Detect which cell encompasses the target text, then output its (x, y) center coordinate. 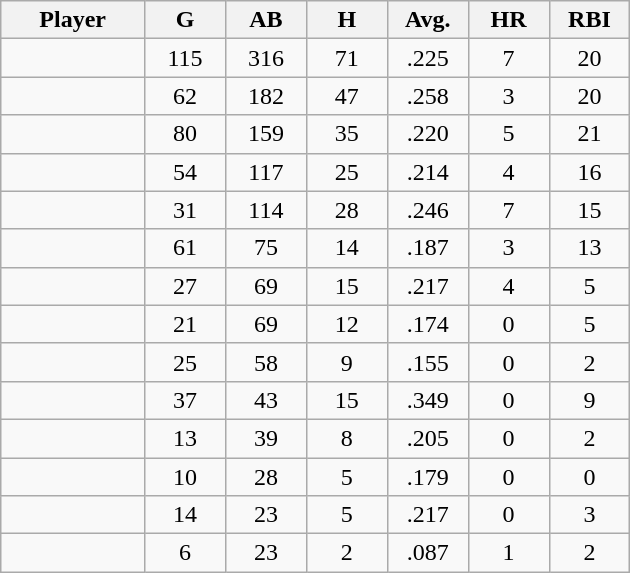
35 (346, 134)
10 (186, 477)
159 (266, 134)
.225 (428, 58)
1 (508, 553)
.179 (428, 477)
47 (346, 96)
G (186, 20)
.220 (428, 134)
58 (266, 362)
.087 (428, 553)
8 (346, 438)
.205 (428, 438)
.174 (428, 324)
71 (346, 58)
.214 (428, 172)
.349 (428, 400)
80 (186, 134)
16 (590, 172)
31 (186, 210)
.246 (428, 210)
115 (186, 58)
.258 (428, 96)
114 (266, 210)
62 (186, 96)
Avg. (428, 20)
61 (186, 248)
.155 (428, 362)
75 (266, 248)
27 (186, 286)
12 (346, 324)
182 (266, 96)
43 (266, 400)
HR (508, 20)
37 (186, 400)
6 (186, 553)
RBI (590, 20)
Player (73, 20)
H (346, 20)
AB (266, 20)
.187 (428, 248)
117 (266, 172)
39 (266, 438)
316 (266, 58)
54 (186, 172)
